Identify which cell holds the provided text, then report its [x, y] central coordinate. 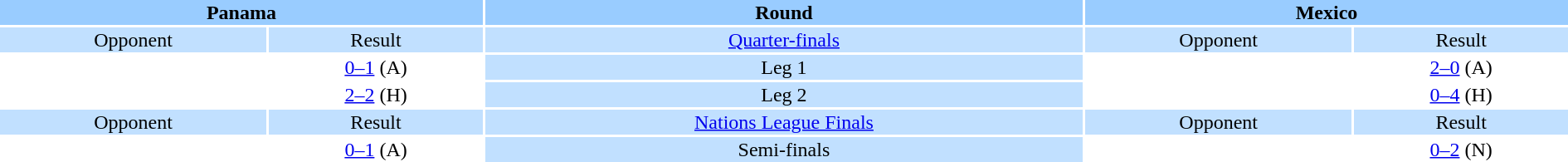
Quarter-finals [784, 40]
2–2 (H) [376, 95]
Leg 1 [784, 67]
Leg 2 [784, 95]
2–0 (A) [1461, 67]
Mexico [1327, 12]
Panama [241, 12]
Round [784, 12]
Semi-finals [784, 150]
0–4 (H) [1461, 95]
Nations League Finals [784, 122]
0–2 (N) [1461, 150]
